Scan for the cell matching the given text and deliver its [X, Y] coordinate at center. 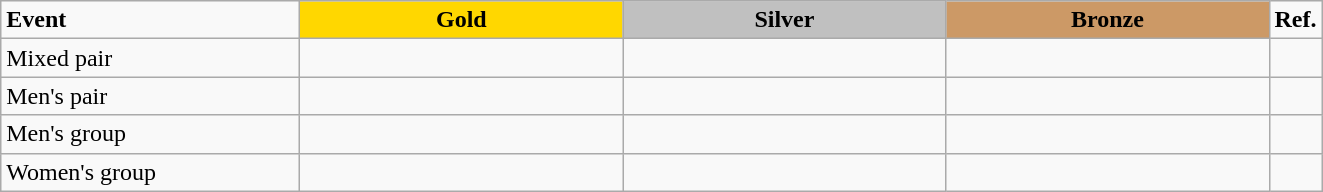
Silver [784, 20]
Bronze [1108, 20]
Ref. [1296, 20]
Event [150, 20]
Women's group [150, 172]
Gold [462, 20]
Mixed pair [150, 58]
Men's pair [150, 96]
Men's group [150, 134]
